For the text-containing cell, return its midpoint in [x, y] coordinate format. 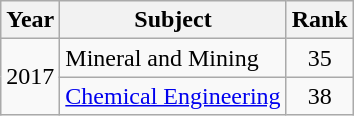
Chemical Engineering [173, 96]
Year [30, 20]
35 [320, 58]
2017 [30, 77]
Subject [173, 20]
38 [320, 96]
Rank [320, 20]
Mineral and Mining [173, 58]
